Pinpoint the cell where the given text exists, returning its [X, Y] midpoint coordinate. 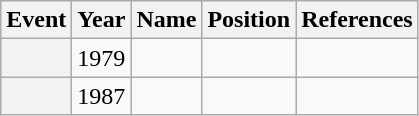
Year [102, 20]
Position [249, 20]
References [358, 20]
1987 [102, 96]
Name [166, 20]
1979 [102, 58]
Event [36, 20]
